Provide the [x, y] coordinate of the cell's center where the given text is located.  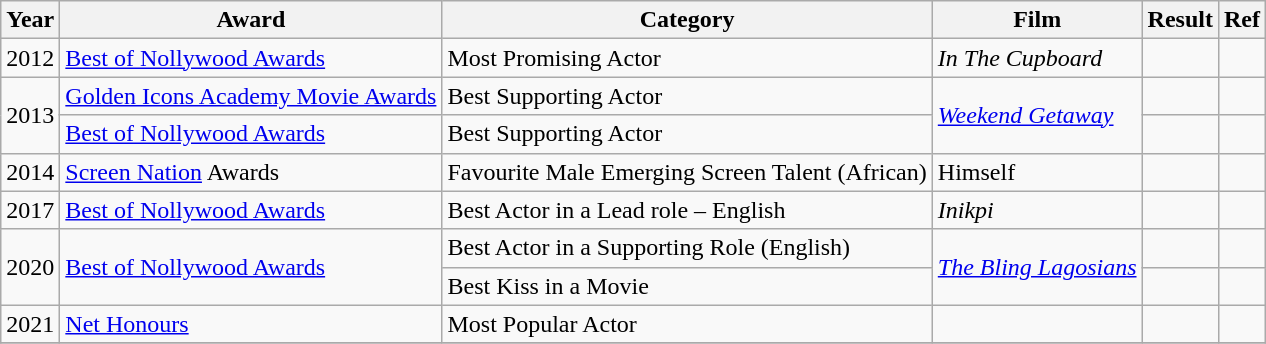
Inikpi [1037, 210]
Best Actor in a Supporting Role (English) [687, 248]
The Bling Lagosians [1037, 267]
Year [30, 20]
2017 [30, 210]
Best Kiss in a Movie [687, 286]
Himself [1037, 172]
Film [1037, 20]
2021 [30, 324]
2012 [30, 58]
Weekend Getaway [1037, 115]
Best Actor in a Lead role – English [687, 210]
Category [687, 20]
2014 [30, 172]
Net Honours [251, 324]
Award [251, 20]
Ref [1242, 20]
2013 [30, 115]
Most Promising Actor [687, 58]
Screen Nation Awards [251, 172]
Golden Icons Academy Movie Awards [251, 96]
Most Popular Actor [687, 324]
Favourite Male Emerging Screen Talent (African) [687, 172]
2020 [30, 267]
In The Cupboard [1037, 58]
Result [1180, 20]
